Identify which cell holds the provided text, then report its (X, Y) central coordinate. 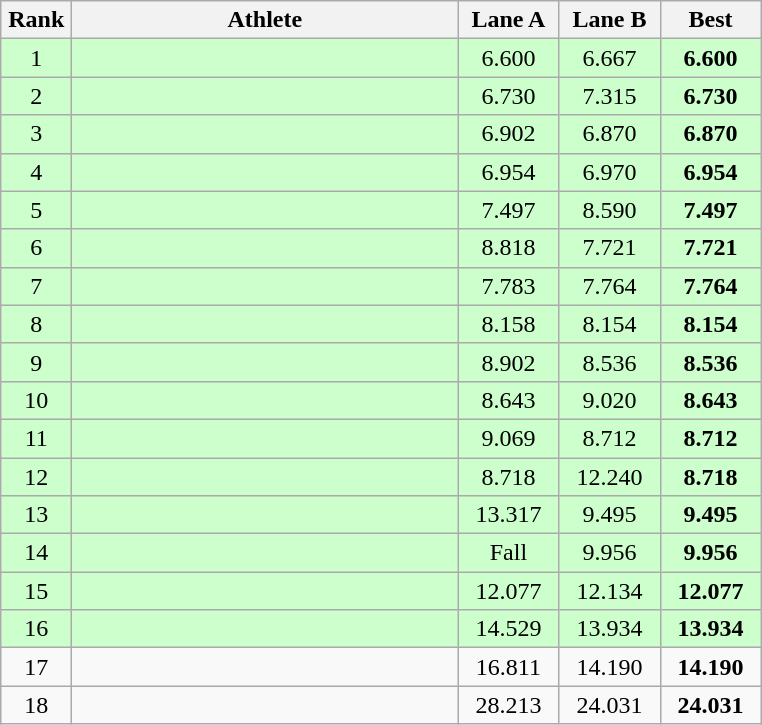
7 (36, 286)
17 (36, 667)
Lane A (508, 20)
Fall (508, 553)
9.020 (610, 400)
6.970 (610, 172)
Lane B (610, 20)
10 (36, 400)
8.902 (508, 362)
8.590 (610, 210)
1 (36, 58)
7.783 (508, 286)
6 (36, 248)
15 (36, 591)
Athlete (265, 20)
3 (36, 134)
8 (36, 324)
9 (36, 362)
5 (36, 210)
Rank (36, 20)
Best (710, 20)
6.667 (610, 58)
4 (36, 172)
16 (36, 629)
6.902 (508, 134)
8.158 (508, 324)
9.069 (508, 438)
14.529 (508, 629)
12 (36, 477)
12.240 (610, 477)
2 (36, 96)
14 (36, 553)
16.811 (508, 667)
13.317 (508, 515)
28.213 (508, 705)
18 (36, 705)
12.134 (610, 591)
11 (36, 438)
13 (36, 515)
7.315 (610, 96)
8.818 (508, 248)
